Extract the [X, Y] coordinate from the center of the cell holding the provided text.  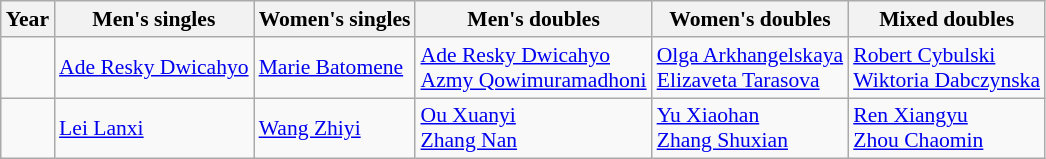
Olga Arkhangelskaya Elizaveta Tarasova [750, 68]
Marie Batomene [335, 68]
Men's singles [154, 19]
Ren Xiangyu Zhou Chaomin [946, 128]
Lei Lanxi [154, 128]
Men's doubles [533, 19]
Mixed doubles [946, 19]
Yu Xiaohan Zhang Shuxian [750, 128]
Ou Xuanyi Zhang Nan [533, 128]
Year [28, 19]
Women's singles [335, 19]
Ade Resky Dwicahyo Azmy Qowimuramadhoni [533, 68]
Ade Resky Dwicahyo [154, 68]
Robert Cybulski Wiktoria Dabczynska [946, 68]
Wang Zhiyi [335, 128]
Women's doubles [750, 19]
